Find where the given text appears and provide that cell's center as (X, Y) coordinate. 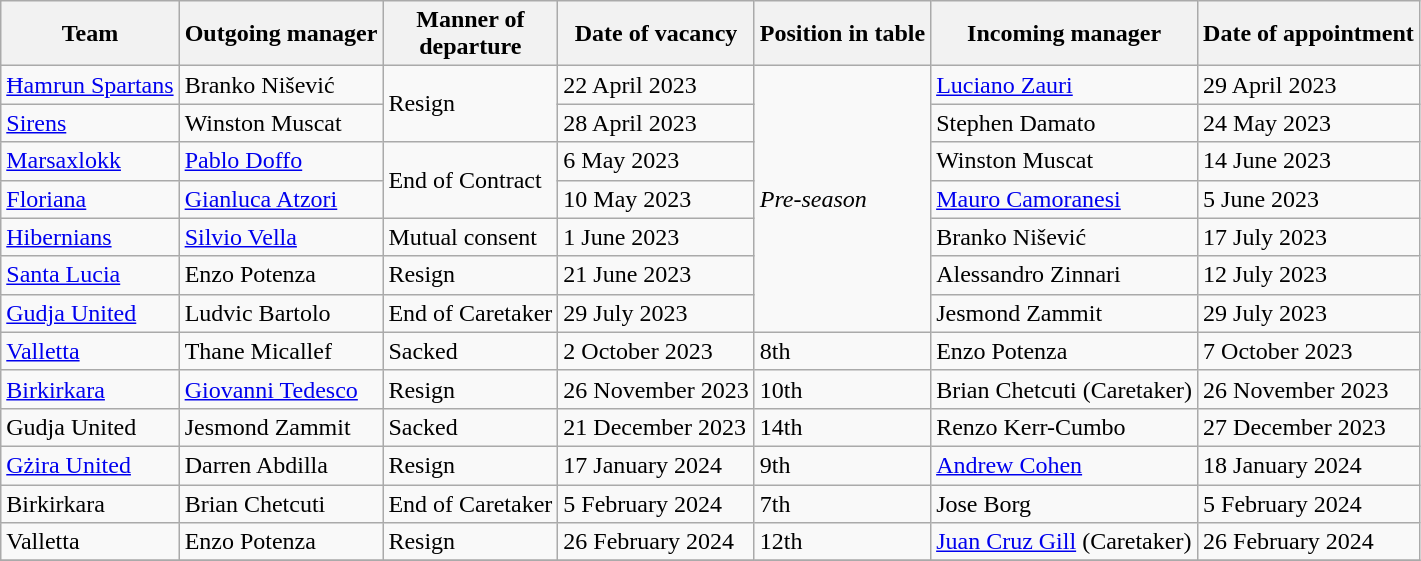
14th (842, 427)
12th (842, 542)
8th (842, 351)
Darren Abdilla (281, 465)
1 June 2023 (656, 237)
12 July 2023 (1309, 275)
Date of vacancy (656, 34)
Sirens (90, 123)
28 April 2023 (656, 123)
9th (842, 465)
Mauro Camoranesi (1064, 199)
2 October 2023 (656, 351)
Date of appointment (1309, 34)
Juan Cruz Gill (Caretaker) (1064, 542)
21 June 2023 (656, 275)
Jose Borg (1064, 503)
7th (842, 503)
Santa Lucia (90, 275)
Ludvic Bartolo (281, 313)
Ħamrun Spartans (90, 85)
5 June 2023 (1309, 199)
10 May 2023 (656, 199)
27 December 2023 (1309, 427)
Floriana (90, 199)
17 July 2023 (1309, 237)
17 January 2024 (656, 465)
Giovanni Tedesco (281, 389)
22 April 2023 (656, 85)
Pablo Doffo (281, 161)
6 May 2023 (656, 161)
7 October 2023 (1309, 351)
24 May 2023 (1309, 123)
Luciano Zauri (1064, 85)
29 April 2023 (1309, 85)
Pre-season (842, 199)
21 December 2023 (656, 427)
Andrew Cohen (1064, 465)
Thane Micallef (281, 351)
Outgoing manager (281, 34)
Team (90, 34)
Gżira United (90, 465)
Brian Chetcuti (281, 503)
18 January 2024 (1309, 465)
Marsaxlokk (90, 161)
Manner ofdeparture (470, 34)
Hibernians (90, 237)
Incoming manager (1064, 34)
Alessandro Zinnari (1064, 275)
Mutual consent (470, 237)
Silvio Vella (281, 237)
End of Contract (470, 180)
Brian Chetcuti (Caretaker) (1064, 389)
Stephen Damato (1064, 123)
Renzo Kerr-Cumbo (1064, 427)
14 June 2023 (1309, 161)
Gianluca Atzori (281, 199)
10th (842, 389)
Position in table (842, 34)
